Provide the [x, y] coordinate of the cell's center where the given text is located.  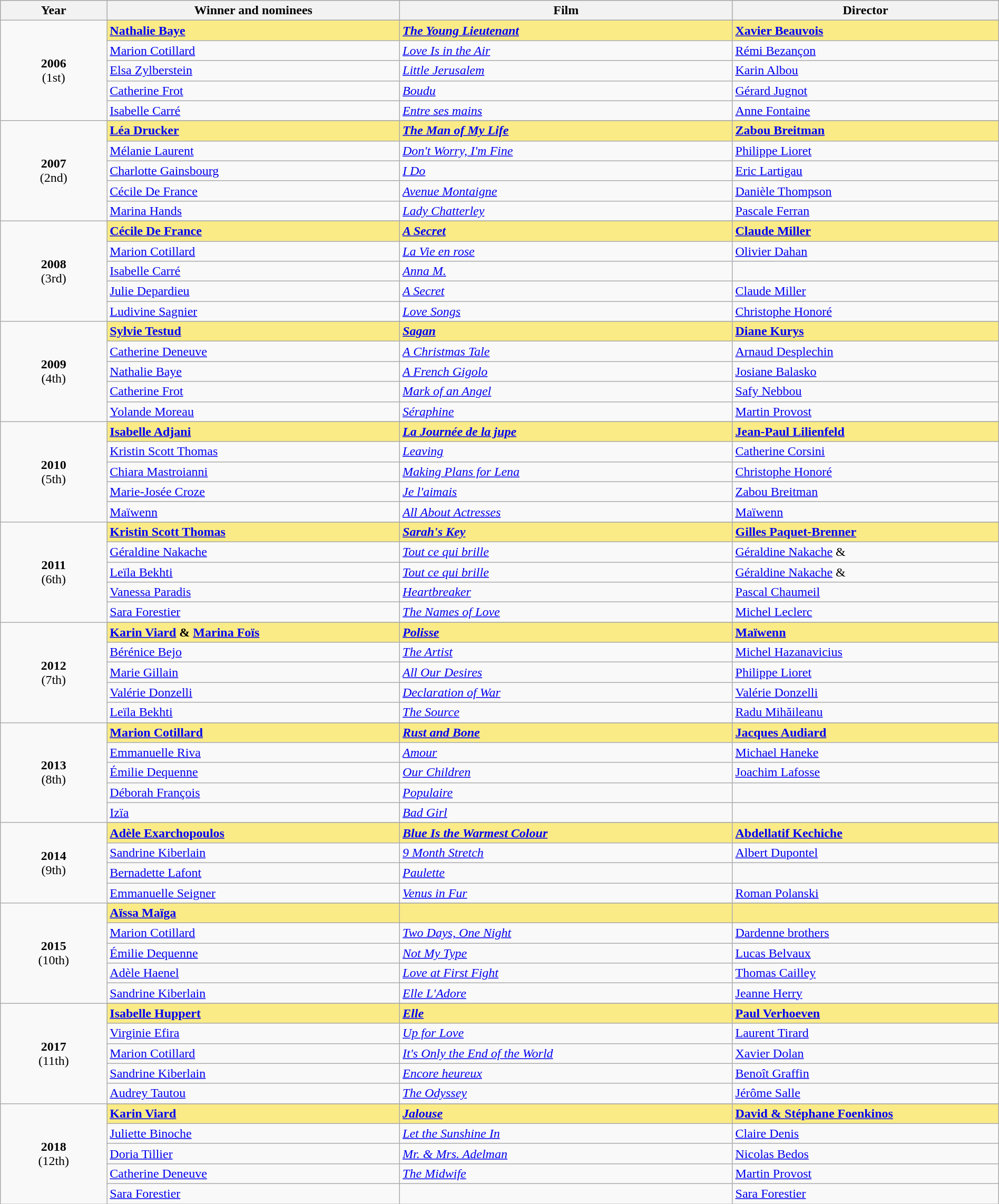
Mark of an Angel [566, 391]
Juliette Binoche [253, 1133]
Déborah François [253, 792]
Joachim Lafosse [865, 772]
Xavier Beauvois [865, 31]
Sarah's Key [566, 532]
Love at First Fight [566, 973]
Heartbreaker [566, 592]
Making Plans for Lena [566, 472]
All Our Desires [566, 672]
Dardenne brothers [865, 933]
Diane Kurys [865, 331]
La Vie en rose [566, 251]
Vanessa Paradis [253, 592]
Blue Is the Warmest Colour [566, 833]
Chiara Mastroianni [253, 472]
Adèle Exarchopoulos [253, 833]
2018(12th) [54, 1153]
Little Jerusalem [566, 71]
2010(5th) [54, 472]
Jalouse [566, 1113]
Radu Mihăileanu [865, 712]
Boudu [566, 91]
Polisse [566, 632]
Audrey Tautou [253, 1093]
Virginie Efira [253, 1033]
Mr. & Mrs. Adelman [566, 1153]
Xavier Dolan [865, 1053]
The Names of Love [566, 612]
Izïa [253, 813]
Rust and Bone [566, 732]
Bernadette Lafont [253, 873]
2008(3rd) [54, 271]
Love Songs [566, 311]
Anna M. [566, 271]
Aïssa Maïga [253, 913]
Abdellatif Kechiche [865, 833]
Director [865, 11]
Lucas Belvaux [865, 953]
2017(11th) [54, 1053]
2011(6th) [54, 572]
Claire Denis [865, 1133]
A French Gigolo [566, 371]
Laurent Tirard [865, 1033]
9 Month Stretch [566, 853]
Charlotte Gainsbourg [253, 171]
Not My Type [566, 953]
Our Children [566, 772]
Marie-Josée Croze [253, 492]
Michel Hazanavicius [865, 652]
Elsa Zylberstein [253, 71]
Encore heureux [566, 1073]
Doria Tillier [253, 1153]
Entre ses mains [566, 111]
Two Days, One Night [566, 933]
Eric Lartigau [865, 171]
Love Is in the Air [566, 51]
Lady Chatterley [566, 211]
Arnaud Desplechin [865, 351]
Séraphine [566, 412]
Michel Leclerc [865, 612]
Bérénice Bejo [253, 652]
Isabelle Adjani [253, 432]
The Artist [566, 652]
Declaration of War [566, 692]
Albert Dupontel [865, 853]
Jean-Paul Lilienfeld [865, 432]
Marina Hands [253, 211]
Michael Haneke [865, 752]
Karin Viard & Marina Foïs [253, 632]
The Midwife [566, 1173]
Thomas Cailley [865, 973]
Jérôme Salle [865, 1093]
Amour [566, 752]
Pascal Chaumeil [865, 592]
Géraldine Nakache [253, 552]
Leaving [566, 452]
The Odyssey [566, 1093]
2013(8th) [54, 772]
Elle [566, 1013]
2009(4th) [54, 371]
2012(7th) [54, 672]
Year [54, 11]
2007(2nd) [54, 171]
Nicolas Bedos [865, 1153]
Winner and nominees [253, 11]
Don't Worry, I'm Fine [566, 151]
Mélanie Laurent [253, 151]
Marie Gillain [253, 672]
Emmanuelle Riva [253, 752]
A Christmas Tale [566, 351]
Jacques Audiard [865, 732]
Gérard Jugnot [865, 91]
Catherine Corsini [865, 452]
Danièle Thompson [865, 191]
Populaire [566, 792]
Je l'aimais [566, 492]
2006(1st) [54, 71]
Anne Fontaine [865, 111]
Venus in Fur [566, 893]
2015(10th) [54, 953]
Paul Verhoeven [865, 1013]
Safy Nebbou [865, 391]
Rémi Bezançon [865, 51]
Karin Viard [253, 1113]
Sagan [566, 331]
The Source [566, 712]
Isabelle Huppert [253, 1013]
Paulette [566, 873]
2014(9th) [54, 863]
Yolande Moreau [253, 412]
David & Stéphane Foenkinos [865, 1113]
It's Only the End of the World [566, 1053]
Avenue Montaigne [566, 191]
Julie Depardieu [253, 291]
Gilles Paquet-Brenner [865, 532]
Up for Love [566, 1033]
Elle L'Adore [566, 993]
Let the Sunshine In [566, 1133]
Sylvie Testud [253, 331]
Emmanuelle Seigner [253, 893]
La Journée de la jupe [566, 432]
Film [566, 11]
Josiane Balasko [865, 371]
Léa Drucker [253, 131]
All About Actresses [566, 512]
Karin Albou [865, 71]
The Young Lieutenant [566, 31]
Benoît Graffin [865, 1073]
Roman Polanski [865, 893]
Ludivine Sagnier [253, 311]
Bad Girl [566, 813]
Jeanne Herry [865, 993]
Adèle Haenel [253, 973]
Olivier Dahan [865, 251]
I Do [566, 171]
Pascale Ferran [865, 211]
The Man of My Life [566, 131]
